Extract the [X, Y] coordinate from the center of the cell holding the provided text.  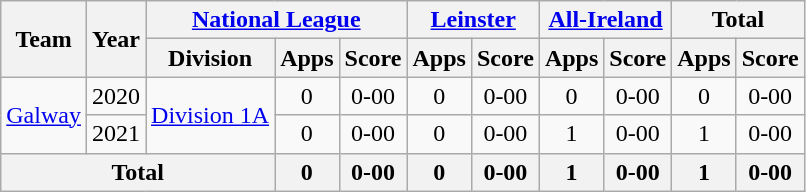
Year [116, 39]
Division [210, 58]
All-Ireland [605, 20]
2020 [116, 96]
Division 1A [210, 115]
Team [44, 39]
2021 [116, 134]
Leinster [473, 20]
National League [276, 20]
Galway [44, 115]
